Return the [X, Y] coordinate for the center point of the cell that contains the specified text.  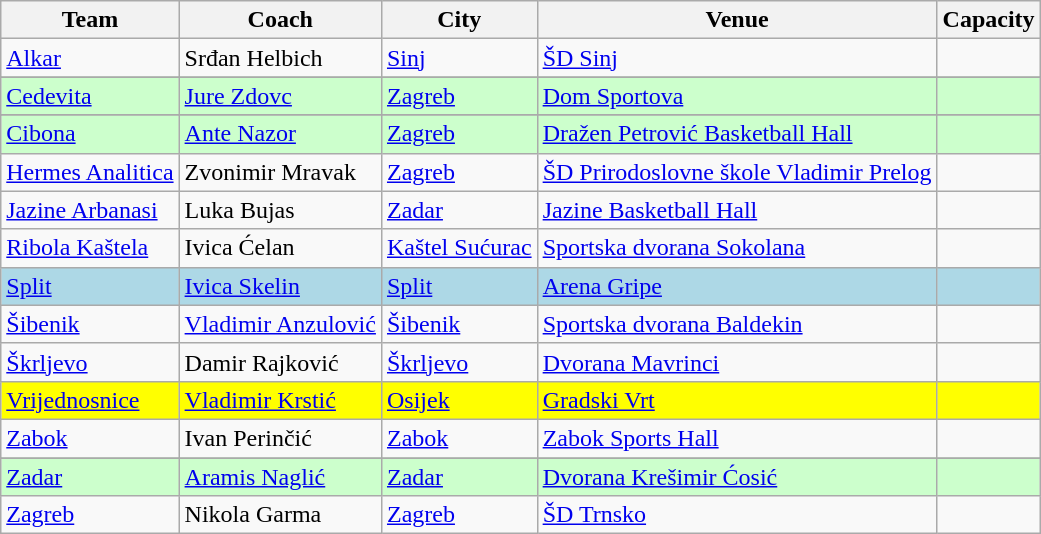
ŠD Prirodoslovne škole Vladimir Prelog [737, 172]
Kaštel Sućurac [459, 248]
Vladimir Anzulović [280, 324]
Team [90, 20]
Aramis Naglić [280, 477]
ŠD Trnsko [737, 515]
ŠD Sinj [737, 58]
Cibona [90, 134]
Vladimir Krstić [280, 400]
Zabok Sports Hall [737, 438]
Sportska dvorana Sokolana [737, 248]
Cedevita [90, 96]
Osijek [459, 400]
Zvonimir Mravak [280, 172]
Jure Zdovc [280, 96]
Jazine Arbanasi [90, 210]
Coach [280, 20]
Sinj [459, 58]
Alkar [90, 58]
Ivan Perinčić [280, 438]
Hermes Analitica [90, 172]
Jazine Basketball Hall [737, 210]
Ivica Ćelan [280, 248]
Ante Nazor [280, 134]
Srđan Helbich [280, 58]
Venue [737, 20]
City [459, 20]
Nikola Garma [280, 515]
Dvorana Krešimir Ćosić [737, 477]
Capacity [988, 20]
Dražen Petrović Basketball Hall [737, 134]
Dvorana Mavrinci [737, 362]
Ribola Kaštela [90, 248]
Dom Sportova [737, 96]
Ivica Skelin [280, 286]
Damir Rajković [280, 362]
Arena Gripe [737, 286]
Sportska dvorana Baldekin [737, 324]
Gradski Vrt [737, 400]
Vrijednosnice [90, 400]
Luka Bujas [280, 210]
